Pinpoint the cell where the given text exists, returning its [x, y] midpoint coordinate. 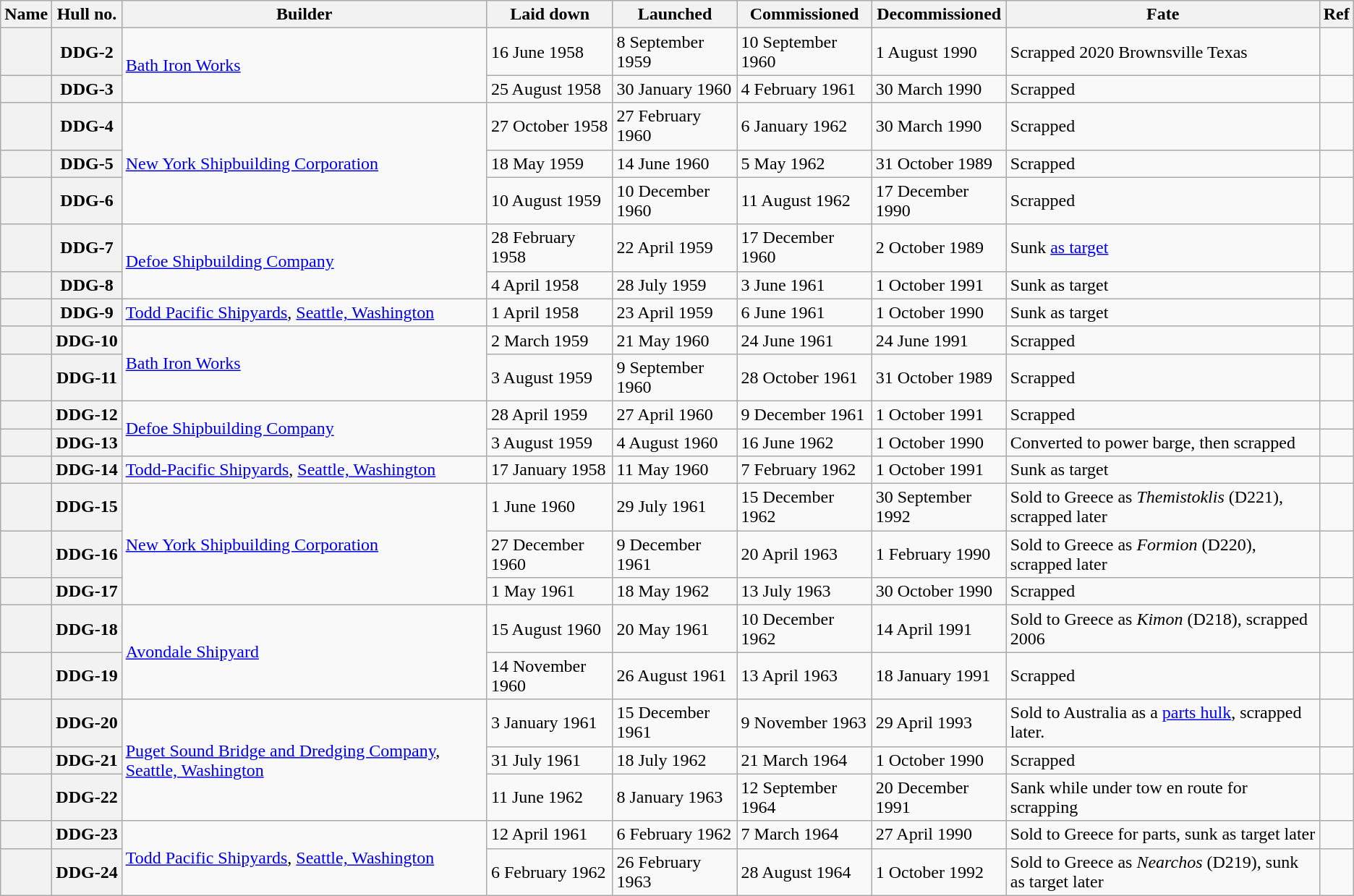
31 July 1961 [550, 760]
1 February 1990 [939, 554]
Scrapped 2020 Brownsville Texas [1163, 52]
30 January 1960 [675, 89]
10 August 1959 [550, 201]
DDG-3 [87, 89]
10 September 1960 [804, 52]
27 December 1960 [550, 554]
7 February 1962 [804, 470]
1 August 1990 [939, 52]
DDG-5 [87, 163]
22 April 1959 [675, 247]
1 June 1960 [550, 508]
20 May 1961 [675, 629]
26 August 1961 [675, 675]
DDG-18 [87, 629]
Sold to Greece as Formion (D220), scrapped later [1163, 554]
4 April 1958 [550, 285]
8 September 1959 [675, 52]
DDG-23 [87, 835]
21 March 1964 [804, 760]
DDG-4 [87, 126]
DDG-6 [87, 201]
Sold to Australia as a parts hulk, scrapped later. [1163, 723]
28 October 1961 [804, 377]
3 January 1961 [550, 723]
DDG-13 [87, 442]
1 April 1958 [550, 312]
4 August 1960 [675, 442]
12 April 1961 [550, 835]
14 November 1960 [550, 675]
DDG-15 [87, 508]
18 January 1991 [939, 675]
20 December 1991 [939, 797]
6 June 1961 [804, 312]
DDG-24 [87, 872]
11 May 1960 [675, 470]
26 February 1963 [675, 872]
DDG-11 [87, 377]
18 May 1959 [550, 163]
DDG-7 [87, 247]
7 March 1964 [804, 835]
18 May 1962 [675, 592]
6 January 1962 [804, 126]
14 June 1960 [675, 163]
29 April 1993 [939, 723]
Commissioned [804, 14]
17 December 1990 [939, 201]
11 June 1962 [550, 797]
2 March 1959 [550, 340]
Sold to Greece as Themistoklis (D221), scrapped later [1163, 508]
Fate [1163, 14]
Sank while under tow en route for scrapping [1163, 797]
DDG-20 [87, 723]
8 January 1963 [675, 797]
DDG-14 [87, 470]
9 September 1960 [675, 377]
24 June 1961 [804, 340]
DDG-8 [87, 285]
Sold to Greece for parts, sunk as target later [1163, 835]
30 September 1992 [939, 508]
Builder [304, 14]
17 January 1958 [550, 470]
Sold to Greece as Nearchos (D219), sunk as target later [1163, 872]
14 April 1991 [939, 629]
29 July 1961 [675, 508]
DDG-16 [87, 554]
Decommissioned [939, 14]
Avondale Shipyard [304, 652]
DDG-12 [87, 414]
1 May 1961 [550, 592]
27 October 1958 [550, 126]
Hull no. [87, 14]
Converted to power barge, then scrapped [1163, 442]
18 July 1962 [675, 760]
DDG-22 [87, 797]
15 December 1961 [675, 723]
30 October 1990 [939, 592]
28 August 1964 [804, 872]
23 April 1959 [675, 312]
27 April 1990 [939, 835]
5 May 1962 [804, 163]
DDG-9 [87, 312]
Launched [675, 14]
Name [26, 14]
10 December 1962 [804, 629]
15 August 1960 [550, 629]
16 June 1962 [804, 442]
1 October 1992 [939, 872]
Puget Sound Bridge and Dredging Company, Seattle, Washington [304, 760]
28 July 1959 [675, 285]
16 June 1958 [550, 52]
27 April 1960 [675, 414]
DDG-10 [87, 340]
3 June 1961 [804, 285]
24 June 1991 [939, 340]
2 October 1989 [939, 247]
Laid down [550, 14]
15 December 1962 [804, 508]
28 April 1959 [550, 414]
10 December 1960 [675, 201]
13 April 1963 [804, 675]
DDG-21 [87, 760]
25 August 1958 [550, 89]
12 September 1964 [804, 797]
DDG-17 [87, 592]
9 November 1963 [804, 723]
21 May 1960 [675, 340]
Todd-Pacific Shipyards, Seattle, Washington [304, 470]
27 February 1960 [675, 126]
4 February 1961 [804, 89]
13 July 1963 [804, 592]
DDG-19 [87, 675]
17 December 1960 [804, 247]
Sold to Greece as Kimon (D218), scrapped 2006 [1163, 629]
Ref [1337, 14]
20 April 1963 [804, 554]
28 February 1958 [550, 247]
DDG-2 [87, 52]
11 August 1962 [804, 201]
